Search for the cell housing the specified text and yield its [x, y] center coordinate. 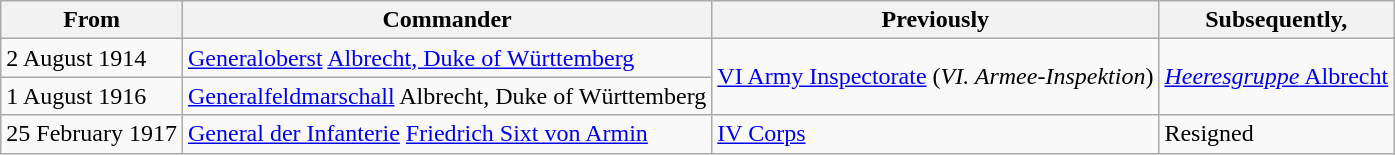
Generalfeldmarschall Albrecht, Duke of Württemberg [446, 96]
From [92, 20]
General der Infanterie Friedrich Sixt von Armin [446, 134]
VI Army Inspectorate (VI. Armee-Inspektion) [936, 77]
Heeresgruppe Albrecht [1276, 77]
Commander [446, 20]
Previously [936, 20]
IV Corps [936, 134]
Resigned [1276, 134]
Subsequently, [1276, 20]
25 February 1917 [92, 134]
Generaloberst Albrecht, Duke of Württemberg [446, 58]
1 August 1916 [92, 96]
2 August 1914 [92, 58]
